Find where the given text appears and provide that cell's center as (x, y) coordinate. 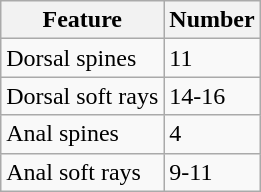
9-11 (212, 172)
4 (212, 134)
11 (212, 58)
Dorsal spines (82, 58)
Number (212, 20)
14-16 (212, 96)
Feature (82, 20)
Dorsal soft rays (82, 96)
Anal spines (82, 134)
Anal soft rays (82, 172)
